Return [X, Y] of the center of cell containing provided text 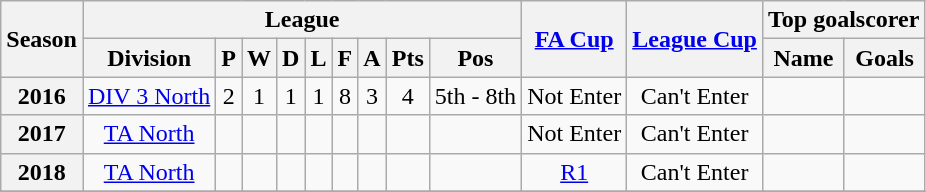
R1 [574, 172]
W [260, 58]
8 [345, 96]
League [302, 20]
5th - 8th [475, 96]
D [291, 58]
FA Cup [574, 39]
DIV 3 North [148, 96]
2018 [42, 172]
2 [229, 96]
Season [42, 39]
F [345, 58]
P [229, 58]
2016 [42, 96]
Goals [884, 58]
Pts [408, 58]
A [372, 58]
L [318, 58]
Name [803, 58]
4 [408, 96]
Top goalscorer [843, 20]
3 [372, 96]
League Cup [695, 39]
Division [148, 58]
Pos [475, 58]
2017 [42, 134]
